Pinpoint the cell where the given text exists, returning its (x, y) midpoint coordinate. 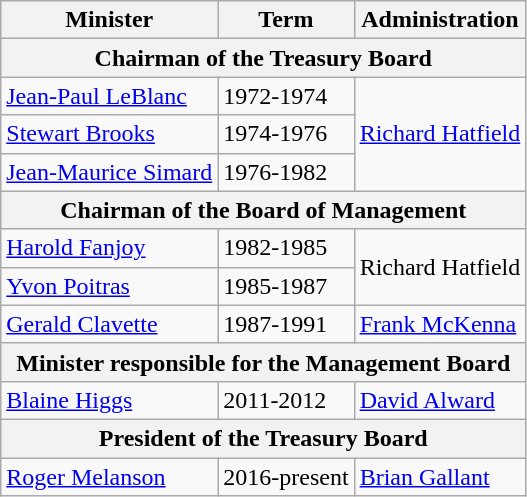
1974-1976 (286, 134)
President of the Treasury Board (264, 438)
Harold Fanjoy (110, 248)
2016-present (286, 477)
David Alward (440, 400)
Yvon Poitras (110, 286)
Gerald Clavette (110, 324)
Chairman of the Treasury Board (264, 58)
1972-1974 (286, 96)
Term (286, 20)
1985-1987 (286, 286)
Blaine Higgs (110, 400)
Stewart Brooks (110, 134)
2011-2012 (286, 400)
1987-1991 (286, 324)
Chairman of the Board of Management (264, 210)
Frank McKenna (440, 324)
1976-1982 (286, 172)
Roger Melanson (110, 477)
Jean-Maurice Simard (110, 172)
Brian Gallant (440, 477)
Jean-Paul LeBlanc (110, 96)
Minister responsible for the Management Board (264, 362)
Administration (440, 20)
Minister (110, 20)
1982-1985 (286, 248)
